From the cell containing the given text, extract its center point as [x, y] coordinate. 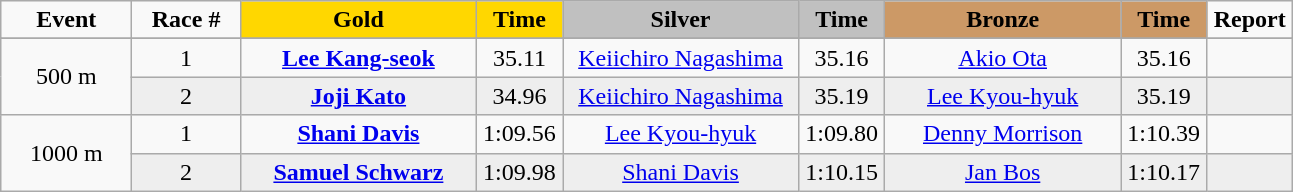
1000 m [66, 153]
Event [66, 20]
Joji Kato [358, 96]
1:10.17 [1164, 172]
Lee Kang-seok [358, 58]
34.96 [519, 96]
Gold [358, 20]
1:09.98 [519, 172]
1:10.15 [842, 172]
Race # [186, 20]
Jan Bos [1003, 172]
Report [1250, 20]
35.11 [519, 58]
Bronze [1003, 20]
500 m [66, 77]
Silver [680, 20]
1:10.39 [1164, 134]
Samuel Schwarz [358, 172]
1:09.56 [519, 134]
1:09.80 [842, 134]
Denny Morrison [1003, 134]
Akio Ota [1003, 58]
